Output the (X, Y) coordinate of the center of the cell containing the given text.  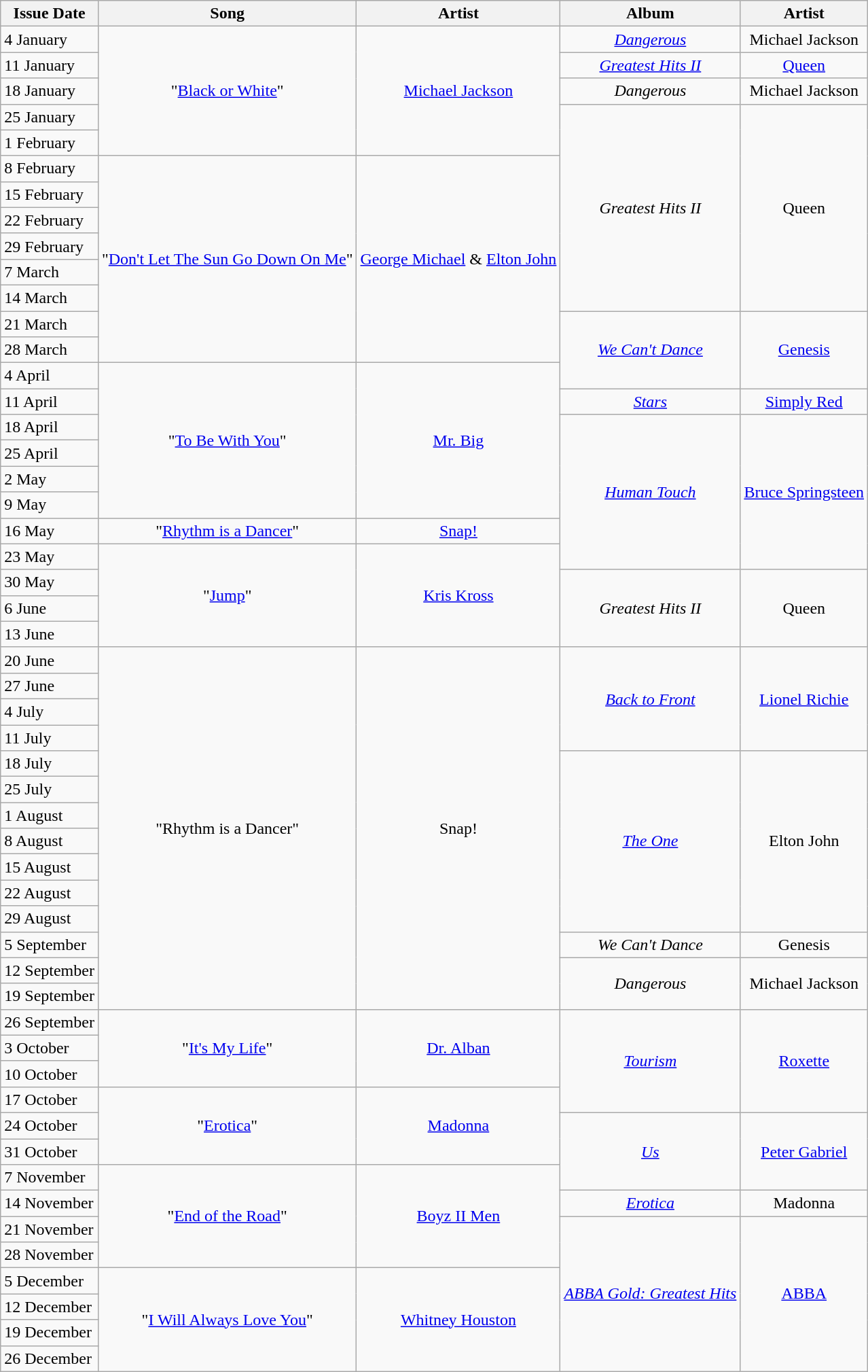
5 December (50, 1281)
25 July (50, 790)
21 November (50, 1229)
11 July (50, 737)
29 August (50, 919)
"It's My Life" (227, 1048)
ABBA Gold: Greatest Hits (651, 1294)
25 April (50, 453)
Dr. Alban (458, 1048)
27 June (50, 686)
"Erotica" (227, 1125)
4 January (50, 39)
Issue Date (50, 14)
Album (651, 14)
1 August (50, 815)
7 November (50, 1178)
24 October (50, 1125)
Erotica (651, 1203)
Boyz II Men (458, 1216)
Whitney Houston (458, 1320)
"End of the Road" (227, 1216)
George Michael & Elton John (458, 259)
Us (651, 1151)
"Don't Let The Sun Go Down On Me" (227, 259)
11 January (50, 65)
Roxette (804, 1061)
The One (651, 841)
6 June (50, 608)
Elton John (804, 841)
2 May (50, 479)
23 May (50, 557)
30 May (50, 582)
Human Touch (651, 492)
9 May (50, 505)
Stars (651, 402)
1 February (50, 143)
18 January (50, 91)
"To Be With You" (227, 440)
19 September (50, 996)
16 May (50, 531)
25 January (50, 117)
12 December (50, 1307)
28 November (50, 1255)
ABBA (804, 1294)
22 August (50, 893)
20 June (50, 660)
11 April (50, 402)
Bruce Springsteen (804, 492)
12 September (50, 970)
Kris Kross (458, 595)
4 April (50, 376)
28 March (50, 350)
18 July (50, 764)
3 October (50, 1048)
Song (227, 14)
Tourism (651, 1061)
14 November (50, 1203)
29 February (50, 246)
Lionel Richie (804, 699)
26 September (50, 1022)
"I Will Always Love You" (227, 1320)
18 April (50, 427)
"Jump" (227, 595)
19 December (50, 1333)
15 February (50, 194)
15 August (50, 867)
Peter Gabriel (804, 1151)
5 September (50, 945)
21 March (50, 324)
17 October (50, 1100)
26 December (50, 1358)
"Black or White" (227, 91)
Mr. Big (458, 440)
8 August (50, 841)
4 July (50, 711)
10 October (50, 1074)
31 October (50, 1152)
8 February (50, 169)
Simply Red (804, 402)
14 March (50, 298)
7 March (50, 272)
13 June (50, 634)
Back to Front (651, 699)
22 February (50, 220)
